Scan for the cell matching the given text and deliver its [X, Y] coordinate at center. 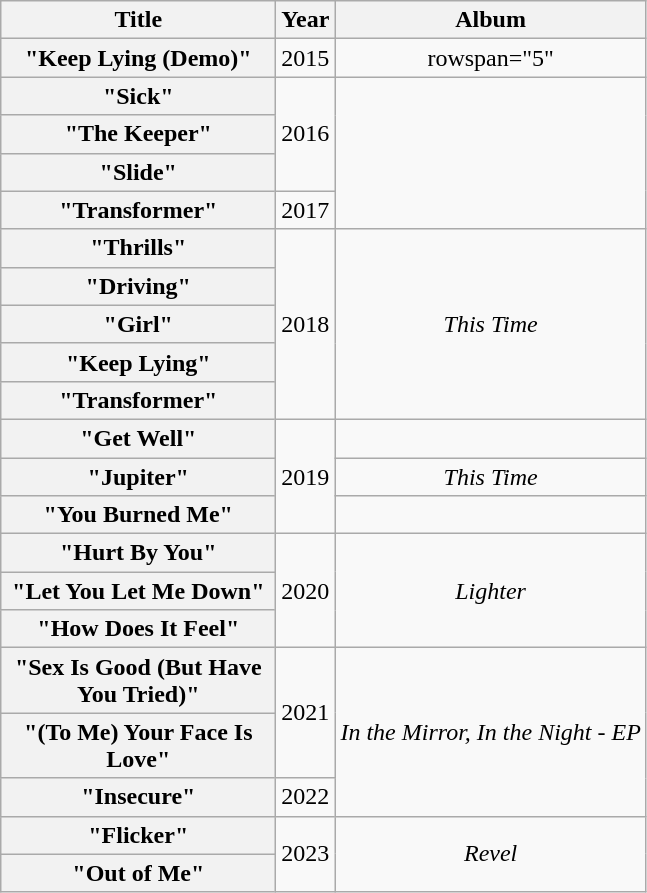
2018 [306, 324]
Title [138, 20]
Year [306, 20]
"Jupiter" [138, 477]
Album [490, 20]
In the Mirror, In the Night - EP [490, 732]
"(To Me) Your Face Is Love" [138, 746]
2017 [306, 210]
2022 [306, 797]
"Flicker" [138, 835]
"How Does It Feel" [138, 629]
rowspan="5" [490, 58]
"The Keeper" [138, 134]
"Slide" [138, 172]
"Sex Is Good (But Have You Tried)" [138, 680]
"You Burned Me" [138, 515]
"Driving" [138, 286]
Lighter [490, 591]
"Hurt By You" [138, 553]
2016 [306, 134]
2023 [306, 854]
2019 [306, 476]
"Girl" [138, 324]
2015 [306, 58]
2020 [306, 591]
2021 [306, 713]
"Thrills" [138, 248]
"Out of Me" [138, 873]
"Let You Let Me Down" [138, 591]
Revel [490, 854]
"Sick" [138, 96]
"Insecure" [138, 797]
"Get Well" [138, 438]
"Keep Lying" [138, 362]
"Keep Lying (Demo)" [138, 58]
